Determine the [X, Y] coordinate at the center of the cell enclosing the given text.  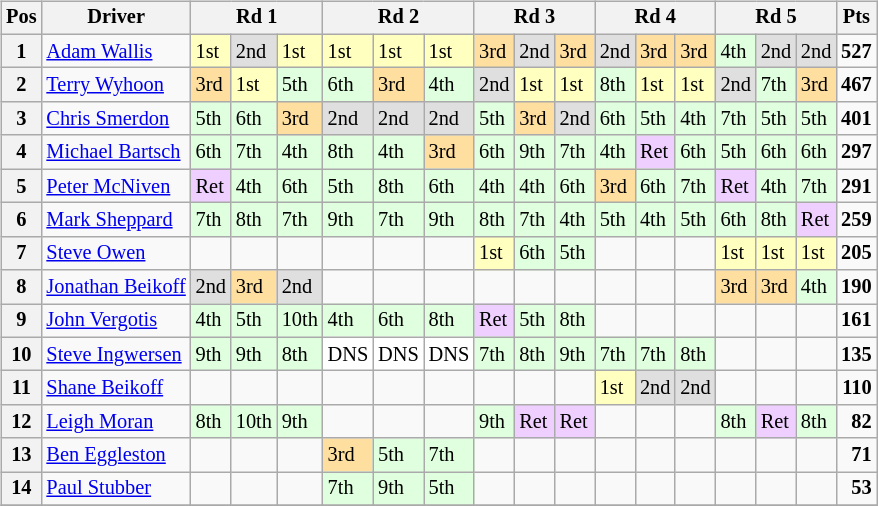
Steve Ingwersen [116, 354]
9 [21, 321]
110 [856, 388]
71 [856, 455]
2 [21, 85]
291 [856, 186]
Adam Wallis [116, 51]
Ben Eggleston [116, 455]
7 [21, 253]
Pts [856, 18]
527 [856, 51]
161 [856, 321]
4 [21, 152]
467 [856, 85]
13 [21, 455]
82 [856, 422]
Jonathan Beikoff [116, 287]
12 [21, 422]
10 [21, 354]
Driver [116, 18]
Rd 1 [257, 18]
Rd 5 [776, 18]
190 [856, 287]
Pos [21, 18]
Rd 4 [656, 18]
Steve Owen [116, 253]
3 [21, 119]
1 [21, 51]
11 [21, 388]
135 [856, 354]
205 [856, 253]
8 [21, 287]
53 [856, 489]
5 [21, 186]
14 [21, 489]
John Vergotis [116, 321]
Terry Wyhoon [116, 85]
259 [856, 220]
Michael Bartsch [116, 152]
Peter McNiven [116, 186]
Chris Smerdon [116, 119]
Paul Stubber [116, 489]
401 [856, 119]
Shane Beikoff [116, 388]
Rd 2 [398, 18]
297 [856, 152]
Mark Sheppard [116, 220]
6 [21, 220]
Leigh Moran [116, 422]
Rd 3 [534, 18]
